Search for the cell housing the specified text and yield its (x, y) center coordinate. 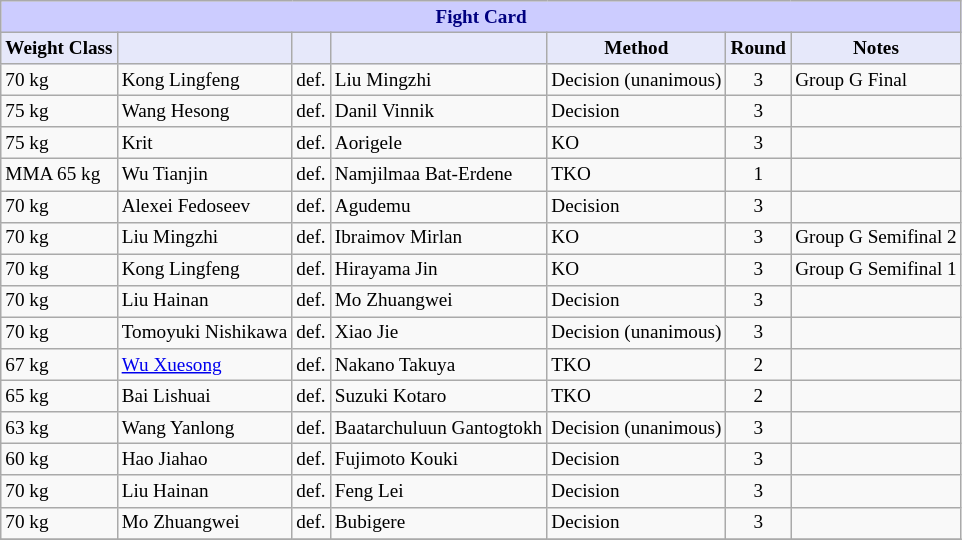
Group G Final (876, 80)
Wu Xuesong (204, 365)
Hao Jiahao (204, 460)
Group G Semifinal 2 (876, 238)
Notes (876, 48)
Danil Vinnik (438, 111)
Round (758, 48)
Fujimoto Kouki (438, 460)
Suzuki Kotaro (438, 396)
Wang Yanlong (204, 428)
Method (636, 48)
Krit (204, 143)
Bubigere (438, 523)
60 kg (59, 460)
Agudemu (438, 206)
Aorigele (438, 143)
MMA 65 kg (59, 175)
Group G Semifinal 1 (876, 270)
Wang Hesong (204, 111)
Bai Lishuai (204, 396)
Xiao Jie (438, 333)
65 kg (59, 396)
Nakano Takuya (438, 365)
Weight Class (59, 48)
Baatarchuluun Gantogtokh (438, 428)
Namjilmaa Bat-Erdene (438, 175)
63 kg (59, 428)
Hirayama Jin (438, 270)
Wu Tianjin (204, 175)
67 kg (59, 365)
1 (758, 175)
Fight Card (482, 17)
Alexei Fedoseev (204, 206)
Feng Lei (438, 491)
Ibraimov Mirlan (438, 238)
Tomoyuki Nishikawa (204, 333)
